Output the [x, y] coordinate of the center of the cell containing the given text.  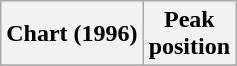
Chart (1996) [72, 34]
Peakposition [189, 34]
